Return (X, Y) of the center of cell containing provided text 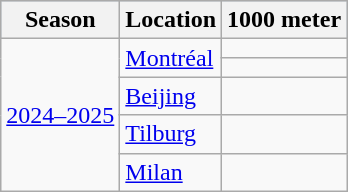
Montréal (171, 58)
Beijing (171, 96)
2024–2025 (60, 115)
Milan (171, 172)
Season (60, 20)
Location (171, 20)
1000 meter (284, 20)
Tilburg (171, 134)
